From the cell containing the given text, extract its center point as [x, y] coordinate. 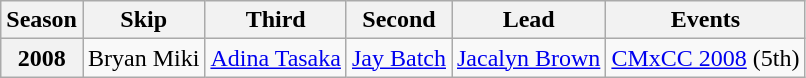
Adina Tasaka [276, 58]
Bryan Miki [143, 58]
Jay Batch [398, 58]
Second [398, 20]
2008 [42, 58]
CMxCC 2008 (5th) [706, 58]
Third [276, 20]
Jacalyn Brown [529, 58]
Season [42, 20]
Events [706, 20]
Skip [143, 20]
Lead [529, 20]
